Pinpoint the cell where the given text exists, returning its [X, Y] midpoint coordinate. 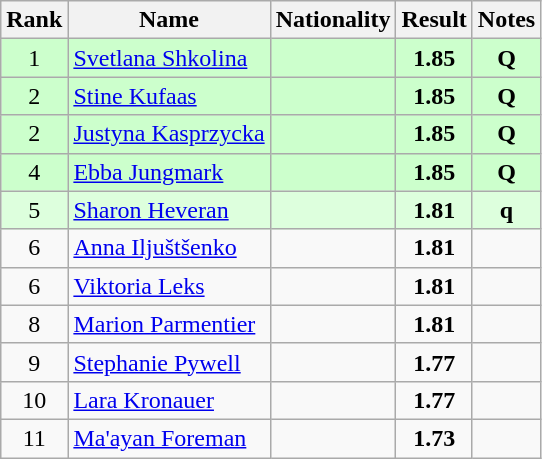
Nationality [333, 20]
Ebba Jungmark [169, 172]
Ma'ayan Foreman [169, 438]
1 [34, 58]
8 [34, 324]
1.73 [434, 438]
Stephanie Pywell [169, 362]
Stine Kufaas [169, 96]
Justyna Kasprzycka [169, 134]
Name [169, 20]
Sharon Heveran [169, 210]
q [506, 210]
4 [34, 172]
5 [34, 210]
10 [34, 400]
Result [434, 20]
Rank [34, 20]
9 [34, 362]
Notes [506, 20]
Anna Iljuštšenko [169, 248]
11 [34, 438]
Viktoria Leks [169, 286]
Marion Parmentier [169, 324]
Lara Kronauer [169, 400]
Svetlana Shkolina [169, 58]
